Determine the (X, Y) coordinate at the center of the cell enclosing the given text.  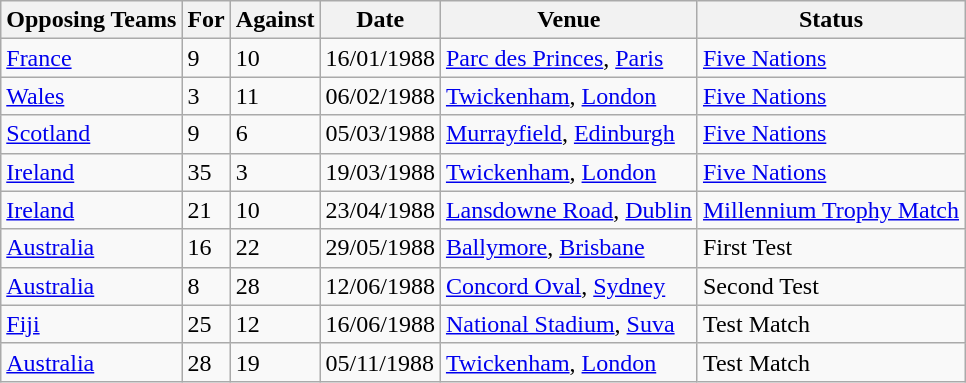
12/06/1988 (380, 286)
22 (275, 248)
05/03/1988 (380, 134)
16/01/1988 (380, 58)
Concord Oval, Sydney (568, 286)
29/05/1988 (380, 248)
06/02/1988 (380, 96)
35 (206, 172)
05/11/1988 (380, 362)
Ballymore, Brisbane (568, 248)
Parc des Princes, Paris (568, 58)
France (92, 58)
16/06/1988 (380, 324)
6 (275, 134)
For (206, 20)
25 (206, 324)
8 (206, 286)
Wales (92, 96)
First Test (830, 248)
Murrayfield, Edinburgh (568, 134)
11 (275, 96)
Opposing Teams (92, 20)
19 (275, 362)
Date (380, 20)
Second Test (830, 286)
Venue (568, 20)
16 (206, 248)
12 (275, 324)
Fiji (92, 324)
National Stadium, Suva (568, 324)
Scotland (92, 134)
Status (830, 20)
Against (275, 20)
Millennium Trophy Match (830, 210)
Lansdowne Road, Dublin (568, 210)
19/03/1988 (380, 172)
21 (206, 210)
23/04/1988 (380, 210)
